From the cell containing the given text, extract its center point as [X, Y] coordinate. 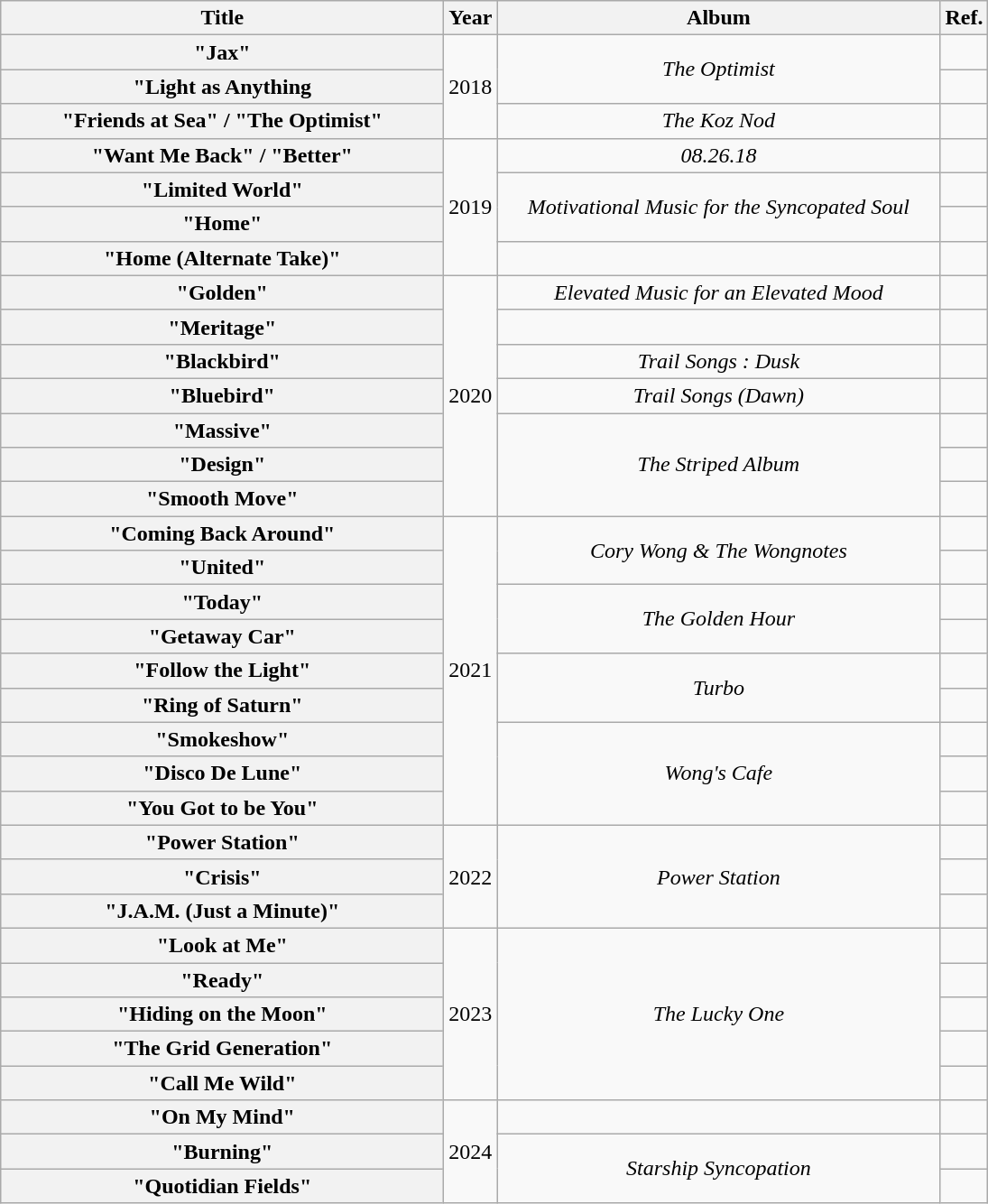
"Golden" [222, 292]
"Massive" [222, 431]
"Bluebird" [222, 395]
The Lucky One [718, 1014]
"Getaway Car" [222, 636]
The Striped Album [718, 465]
"Crisis" [222, 876]
"Follow the Light" [222, 671]
Starship Syncopation [718, 1169]
"J.A.M. (Just a Minute)" [222, 911]
"Smokeshow" [222, 739]
2020 [471, 395]
"Home" [222, 224]
The Koz Nod [718, 121]
"Hiding on the Moon" [222, 1014]
"Coming Back Around" [222, 533]
"Ring of Saturn" [222, 705]
"Call Me Wild" [222, 1083]
"You Got to be You" [222, 808]
"Jax" [222, 52]
Elevated Music for an Elevated Mood [718, 292]
2023 [471, 1014]
Trail Songs : Dusk [718, 361]
"Quotidian Fields" [222, 1186]
"Limited World" [222, 190]
"United" [222, 568]
"Power Station" [222, 842]
Album [718, 18]
"Home (Alternate Take)" [222, 258]
Wong's Cafe [718, 773]
2024 [471, 1152]
Ref. [964, 18]
Cory Wong & The Wongnotes [718, 551]
"Ready" [222, 979]
"Friends at Sea" / "The Optimist" [222, 121]
"On My Mind" [222, 1117]
"Smooth Move" [222, 499]
"The Grid Generation" [222, 1049]
2021 [471, 671]
2019 [471, 207]
Turbo [718, 688]
"Disco De Lune" [222, 773]
"Blackbird" [222, 361]
"Design" [222, 465]
08.26.18 [718, 155]
Trail Songs (Dawn) [718, 395]
Year [471, 18]
2018 [471, 87]
"Light as Anything [222, 87]
"Want Me Back" / "Better" [222, 155]
The Golden Hour [718, 619]
Title [222, 18]
The Optimist [718, 69]
Motivational Music for the Syncopated Soul [718, 207]
Power Station [718, 876]
"Meritage" [222, 327]
2022 [471, 876]
"Look at Me" [222, 945]
"Burning" [222, 1152]
"Today" [222, 602]
